Capture the cell that displays the provided text and extract its [x, y] central coordinate. 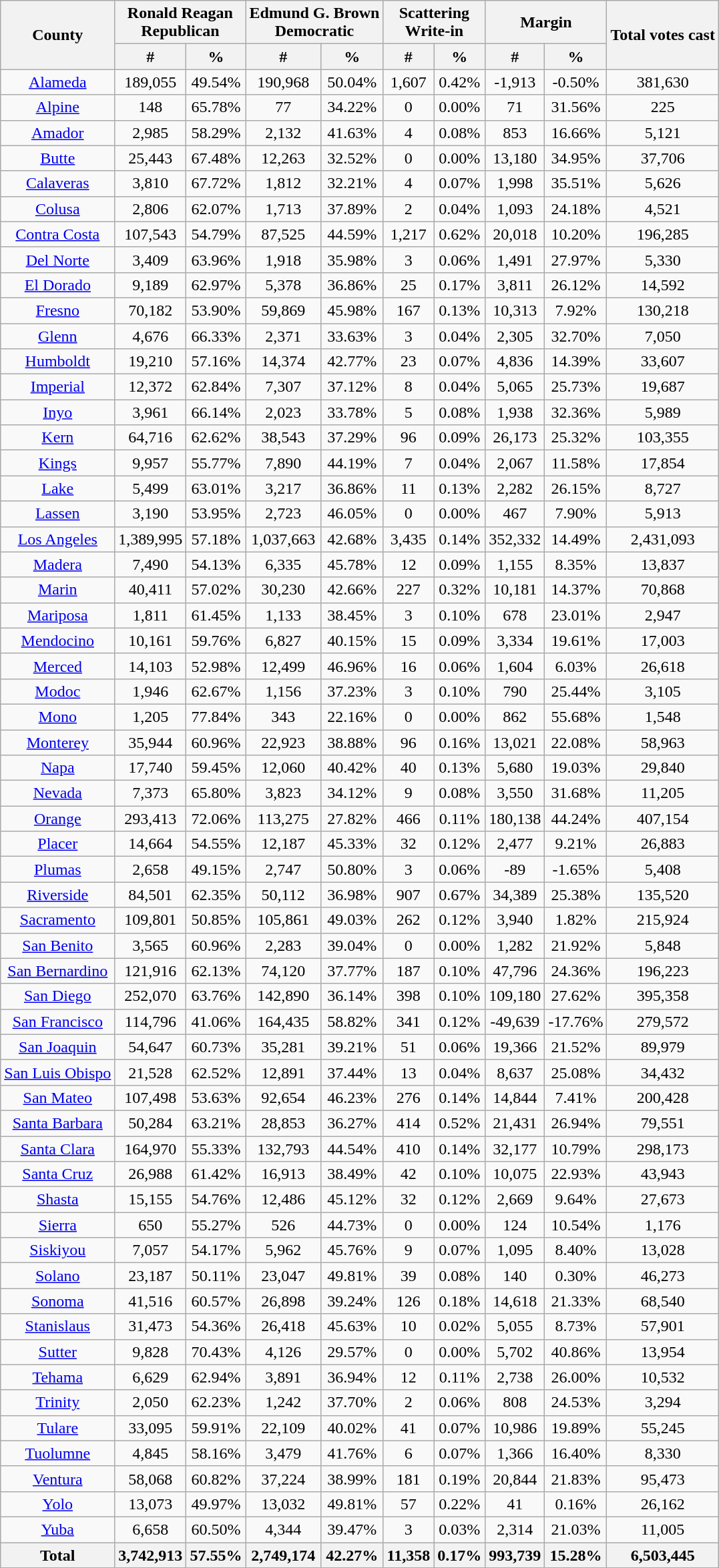
12,499 [283, 666]
54.17% [216, 1250]
45.78% [352, 564]
35,281 [283, 1047]
-0.50% [575, 82]
21.33% [575, 1301]
32.21% [352, 183]
5,848 [663, 945]
Tuolumne [57, 1453]
26.12% [575, 285]
26,883 [663, 844]
89,979 [663, 1047]
19,366 [515, 1047]
54.79% [216, 234]
26,162 [663, 1504]
24.53% [575, 1403]
62.94% [216, 1377]
55.77% [216, 463]
1,604 [515, 666]
114,796 [151, 1022]
4,845 [151, 1453]
53.63% [216, 1098]
40.86% [575, 1352]
3,810 [151, 183]
50.80% [352, 869]
Siskiyou [57, 1250]
1,389,995 [151, 539]
26.94% [575, 1123]
-1.65% [575, 869]
57.18% [216, 539]
2,282 [515, 488]
262 [409, 920]
9.21% [575, 844]
26.15% [575, 488]
54.55% [216, 844]
37.70% [352, 1403]
1,156 [283, 691]
Marin [57, 590]
466 [409, 819]
276 [409, 1098]
5,680 [515, 768]
62.97% [216, 285]
35,944 [151, 743]
92,654 [283, 1098]
6,827 [283, 641]
Glenn [57, 336]
5,121 [663, 133]
3,823 [283, 793]
13,032 [283, 1504]
215,924 [663, 920]
135,520 [663, 895]
24.36% [575, 971]
59,869 [283, 310]
2,283 [283, 945]
Alameda [57, 82]
60.73% [216, 1047]
36.27% [352, 1123]
13,180 [515, 158]
16.66% [575, 133]
77 [283, 107]
4,676 [151, 336]
Merced [57, 666]
10,181 [515, 590]
Total [57, 1555]
181 [409, 1479]
2,023 [283, 412]
3,891 [283, 1377]
25.32% [575, 438]
29,840 [663, 768]
67.72% [216, 183]
42.68% [352, 539]
62.07% [216, 209]
45.98% [352, 310]
3,940 [515, 920]
62.62% [216, 438]
164,435 [283, 1022]
678 [515, 615]
2,806 [151, 209]
11,005 [663, 1529]
37.77% [352, 971]
7.92% [575, 310]
59.91% [216, 1428]
3,435 [409, 539]
9.64% [575, 1200]
279,572 [663, 1022]
46.96% [352, 666]
352,332 [515, 539]
22.16% [352, 717]
5,962 [283, 1250]
53.90% [216, 310]
853 [515, 133]
49.97% [216, 1504]
395,358 [663, 996]
5,913 [663, 514]
2,669 [515, 1200]
66.14% [216, 412]
21.03% [575, 1529]
1,176 [663, 1225]
38,543 [283, 438]
27,673 [663, 1200]
26,988 [151, 1174]
74,120 [283, 971]
0.42% [459, 82]
0.62% [459, 234]
79,551 [663, 1123]
Madera [57, 564]
16.40% [575, 1453]
Santa Cruz [57, 1174]
23.01% [575, 615]
Monterey [57, 743]
189,055 [151, 82]
124 [515, 1225]
13 [409, 1072]
5 [409, 412]
8,330 [663, 1453]
1,217 [409, 234]
44.73% [352, 1225]
45.76% [352, 1250]
10,986 [515, 1428]
12,263 [283, 158]
7,050 [663, 336]
54.36% [216, 1326]
57.16% [216, 362]
62.84% [216, 387]
13,954 [663, 1352]
41.76% [352, 1453]
13,073 [151, 1504]
2,985 [151, 133]
381,630 [663, 82]
42.77% [352, 362]
13,028 [663, 1250]
42.66% [352, 590]
113,275 [283, 819]
0.52% [459, 1123]
5,055 [515, 1326]
343 [283, 717]
71 [515, 107]
10.54% [575, 1225]
10 [409, 1326]
Orange [57, 819]
398 [409, 996]
225 [663, 107]
60.50% [216, 1529]
790 [515, 691]
Lassen [57, 514]
Plumas [57, 869]
Solano [57, 1276]
54.76% [216, 1200]
32.70% [575, 336]
59.45% [216, 768]
7,490 [151, 564]
200,428 [663, 1098]
6.03% [575, 666]
9,828 [151, 1352]
44.24% [575, 819]
3,217 [283, 488]
14,664 [151, 844]
70.43% [216, 1352]
38.99% [352, 1479]
32.52% [352, 158]
11.58% [575, 463]
3,961 [151, 412]
Inyo [57, 412]
167 [409, 310]
28,853 [283, 1123]
63.21% [216, 1123]
72.06% [216, 819]
414 [409, 1123]
26,898 [283, 1301]
39.47% [352, 1529]
142,890 [283, 996]
46.05% [352, 514]
0.02% [459, 1326]
298,173 [663, 1148]
45.33% [352, 844]
3,811 [515, 285]
5,065 [515, 387]
27.97% [575, 260]
49.54% [216, 82]
50.11% [216, 1276]
22.08% [575, 743]
54,647 [151, 1047]
4,344 [283, 1529]
55.27% [216, 1225]
63.96% [216, 260]
23,047 [283, 1276]
57 [409, 1504]
10,161 [151, 641]
58.16% [216, 1453]
227 [409, 590]
37.29% [352, 438]
62.67% [216, 691]
36.14% [352, 996]
65.80% [216, 793]
7,307 [283, 387]
45.63% [352, 1326]
107,498 [151, 1098]
17,854 [663, 463]
196,285 [663, 234]
252,070 [151, 996]
16,913 [283, 1174]
60.57% [216, 1301]
2,067 [515, 463]
44.19% [352, 463]
-17.76% [575, 1022]
San Francisco [57, 1022]
Stanislaus [57, 1326]
38.49% [352, 1174]
Santa Clara [57, 1148]
Santa Barbara [57, 1123]
5,330 [663, 260]
30,230 [283, 590]
-89 [515, 869]
6,503,445 [663, 1555]
49.15% [216, 869]
26,173 [515, 438]
65.78% [216, 107]
40.42% [352, 768]
50.04% [352, 82]
-1,913 [515, 82]
1,282 [515, 945]
Total votes cast [663, 35]
54.13% [216, 564]
27.82% [352, 819]
58,963 [663, 743]
2,738 [515, 1377]
Kings [57, 463]
25.08% [575, 1072]
55.68% [575, 717]
2,431,093 [663, 539]
38.88% [352, 743]
1,242 [283, 1403]
21,528 [151, 1072]
293,413 [151, 819]
68,540 [663, 1301]
Los Angeles [57, 539]
1,155 [515, 564]
13,837 [663, 564]
Kern [57, 438]
11 [409, 488]
34,389 [515, 895]
53.95% [216, 514]
407,154 [663, 819]
36.98% [352, 895]
0.67% [459, 895]
3,550 [515, 793]
14.39% [575, 362]
34,432 [663, 1072]
808 [515, 1403]
2,371 [283, 336]
12,891 [283, 1072]
Mono [57, 717]
0.30% [575, 1276]
38.45% [352, 615]
14.37% [575, 590]
7.41% [575, 1098]
42.27% [352, 1555]
9,189 [151, 285]
25.38% [575, 895]
Napa [57, 768]
44.59% [352, 234]
55.33% [216, 1148]
1,918 [283, 260]
121,916 [151, 971]
12,372 [151, 387]
187 [409, 971]
24.18% [575, 209]
El Dorado [57, 285]
27.62% [575, 996]
Fresno [57, 310]
16 [409, 666]
66.33% [216, 336]
29.57% [352, 1352]
2,314 [515, 1529]
1,938 [515, 412]
57.55% [216, 1555]
26,618 [663, 666]
58,068 [151, 1479]
San Luis Obispo [57, 1072]
0.18% [459, 1301]
1,491 [515, 260]
40.15% [352, 641]
33.78% [352, 412]
410 [409, 1148]
19.61% [575, 641]
22.93% [575, 1174]
23 [409, 362]
14,592 [663, 285]
Lake [57, 488]
1,037,663 [283, 539]
109,180 [515, 996]
32.36% [575, 412]
7,057 [151, 1250]
26,418 [283, 1326]
107,543 [151, 234]
42 [409, 1174]
25 [409, 285]
Ventura [57, 1479]
2,132 [283, 133]
1,095 [515, 1250]
17,003 [663, 641]
84,501 [151, 895]
95,473 [663, 1479]
33,607 [663, 362]
67.48% [216, 158]
1,811 [151, 615]
3,479 [283, 1453]
Colusa [57, 209]
3,294 [663, 1403]
Sacramento [57, 920]
ScatteringWrite-in [434, 23]
49.03% [352, 920]
8.40% [575, 1250]
17,740 [151, 768]
32,177 [515, 1148]
50.85% [216, 920]
63.01% [216, 488]
6,629 [151, 1377]
15,155 [151, 1200]
35.98% [352, 260]
1,205 [151, 717]
0.22% [459, 1504]
7.90% [575, 514]
8,727 [663, 488]
33.63% [352, 336]
10,313 [515, 310]
3,742,913 [151, 1555]
22,109 [283, 1428]
Contra Costa [57, 234]
1.82% [575, 920]
39.04% [352, 945]
58.29% [216, 133]
San Diego [57, 996]
37.23% [352, 691]
40,411 [151, 590]
Sierra [57, 1225]
8.73% [575, 1326]
109,801 [151, 920]
25,443 [151, 158]
0.32% [459, 590]
31,473 [151, 1326]
21,431 [515, 1123]
164,970 [151, 1148]
50,284 [151, 1123]
103,355 [663, 438]
341 [409, 1022]
9,957 [151, 463]
8,637 [515, 1072]
20,018 [515, 234]
San Benito [57, 945]
41,516 [151, 1301]
1,998 [515, 183]
40 [409, 768]
1,133 [283, 615]
60.82% [216, 1479]
11,358 [409, 1555]
10.20% [575, 234]
23,187 [151, 1276]
San Joaquin [57, 1047]
44.54% [352, 1148]
8.35% [575, 564]
1,812 [283, 183]
Calaveras [57, 183]
13,021 [515, 743]
Mendocino [57, 641]
1,946 [151, 691]
3,334 [515, 641]
4,836 [515, 362]
2,658 [151, 869]
57.02% [216, 590]
50,112 [283, 895]
650 [151, 1225]
6,658 [151, 1529]
Alpine [57, 107]
64,716 [151, 438]
San Bernardino [57, 971]
62.52% [216, 1072]
36.94% [352, 1377]
2,050 [151, 1403]
Butte [57, 158]
1,548 [663, 717]
51 [409, 1047]
37.44% [352, 1072]
41.63% [352, 133]
196,223 [663, 971]
62.35% [216, 895]
Sonoma [57, 1301]
148 [151, 107]
52.98% [216, 666]
Humboldt [57, 362]
77.84% [216, 717]
Modoc [57, 691]
2,723 [283, 514]
58.82% [352, 1022]
12,187 [283, 844]
Sutter [57, 1352]
Tulare [57, 1428]
15 [409, 641]
34.12% [352, 793]
526 [283, 1225]
Margin [546, 23]
126 [409, 1301]
San Mateo [57, 1098]
35.51% [575, 183]
Imperial [57, 387]
41.06% [216, 1022]
61.45% [216, 615]
3,409 [151, 260]
55,245 [663, 1428]
5,378 [283, 285]
Edmund G. BrownDemocratic [314, 23]
22,923 [283, 743]
19.03% [575, 768]
Ronald ReaganRepublican [180, 23]
2,305 [515, 336]
21.83% [575, 1479]
61.42% [216, 1174]
Mariposa [57, 615]
14,103 [151, 666]
39 [409, 1276]
45.12% [352, 1200]
0.19% [459, 1479]
20,844 [515, 1479]
31.56% [575, 107]
19,210 [151, 362]
63.76% [216, 996]
Del Norte [57, 260]
34.95% [575, 158]
130,218 [663, 310]
2,477 [515, 844]
3,190 [151, 514]
1,366 [515, 1453]
2,747 [283, 869]
1,093 [515, 209]
0.03% [459, 1529]
14,374 [283, 362]
10,075 [515, 1174]
5,626 [663, 183]
12,060 [283, 768]
Shasta [57, 1200]
5,499 [151, 488]
132,793 [283, 1148]
70,868 [663, 590]
6 [409, 1453]
39.24% [352, 1301]
Tehama [57, 1377]
105,861 [283, 920]
Nevada [57, 793]
7,890 [283, 463]
40.02% [352, 1428]
62.13% [216, 971]
14,618 [515, 1301]
14.49% [575, 539]
14,844 [515, 1098]
47,796 [515, 971]
7,373 [151, 793]
33,095 [151, 1428]
5,408 [663, 869]
19.89% [575, 1428]
3,105 [663, 691]
1,713 [283, 209]
Amador [57, 133]
Trinity [57, 1403]
5,702 [515, 1352]
31.68% [575, 793]
-49,639 [515, 1022]
7 [409, 463]
19,687 [663, 387]
12,486 [283, 1200]
43,943 [663, 1174]
59.76% [216, 641]
46.23% [352, 1098]
3,565 [151, 945]
180,138 [515, 819]
5,989 [663, 412]
907 [409, 895]
190,968 [283, 82]
6,335 [283, 564]
37.89% [352, 209]
1,607 [409, 82]
4,126 [283, 1352]
37.12% [352, 387]
10,532 [663, 1377]
2,749,174 [283, 1555]
862 [515, 717]
993,739 [515, 1555]
46,273 [663, 1276]
21.92% [575, 945]
21.52% [575, 1047]
34.22% [352, 107]
37,706 [663, 158]
37,224 [283, 1479]
140 [515, 1276]
Yuba [57, 1529]
62.23% [216, 1403]
70,182 [151, 310]
25.73% [575, 387]
10.79% [575, 1148]
39.21% [352, 1047]
4,521 [663, 209]
Riverside [57, 895]
87,525 [283, 234]
8 [409, 387]
57,901 [663, 1326]
Placer [57, 844]
County [57, 35]
11,205 [663, 793]
26.00% [575, 1377]
467 [515, 514]
15.28% [575, 1555]
2,947 [663, 615]
Yolo [57, 1504]
25.44% [575, 691]
